From the cell containing the given text, extract its center point as [X, Y] coordinate. 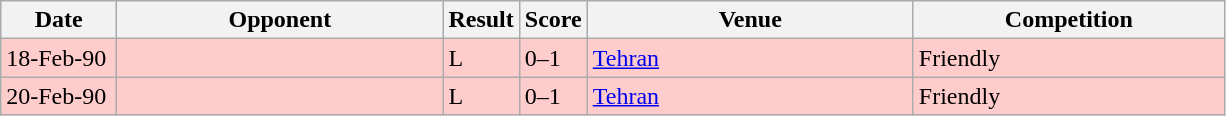
20-Feb-90 [59, 96]
Venue [750, 20]
Score [553, 20]
Result [481, 20]
Competition [1068, 20]
Opponent [280, 20]
18-Feb-90 [59, 58]
Date [59, 20]
